For the text-containing cell, return its midpoint in (X, Y) coordinate format. 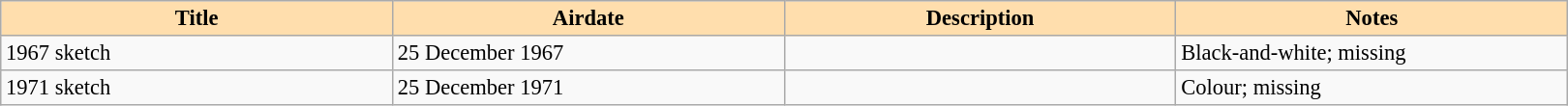
1971 sketch (197, 88)
25 December 1971 (588, 88)
1967 sketch (197, 53)
Notes (1372, 18)
Title (197, 18)
25 December 1967 (588, 53)
Black-and-white; missing (1372, 53)
Description (980, 18)
Airdate (588, 18)
Colour; missing (1372, 88)
